Output the (X, Y) coordinate of the center of the cell containing the given text.  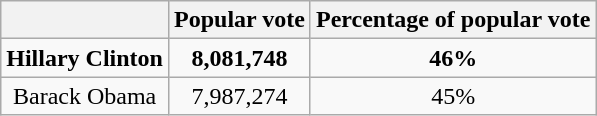
7,987,274 (239, 96)
45% (452, 96)
46% (452, 58)
Barack Obama (85, 96)
Percentage of popular vote (452, 20)
Popular vote (239, 20)
Hillary Clinton (85, 58)
8,081,748 (239, 58)
